Return the [x, y] coordinate for the center point of the cell that contains the specified text.  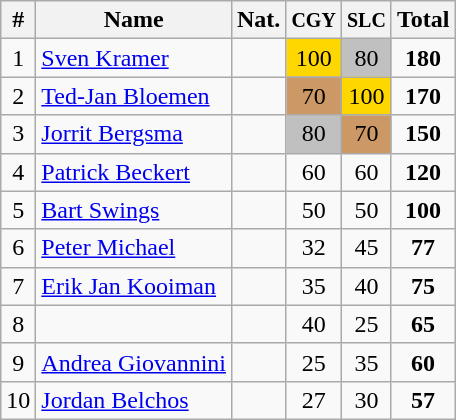
Jorrit Bergsma [134, 134]
Nat. [258, 20]
180 [423, 58]
10 [18, 400]
Andrea Giovannini [134, 362]
57 [423, 400]
4 [18, 172]
5 [18, 210]
Patrick Beckert [134, 172]
65 [423, 324]
# [18, 20]
77 [423, 248]
SLC [366, 20]
Peter Michael [134, 248]
3 [18, 134]
CGY [314, 20]
75 [423, 286]
150 [423, 134]
1 [18, 58]
32 [314, 248]
Ted-Jan Bloemen [134, 96]
Name [134, 20]
9 [18, 362]
2 [18, 96]
Sven Kramer [134, 58]
120 [423, 172]
Erik Jan Kooiman [134, 286]
7 [18, 286]
45 [366, 248]
27 [314, 400]
170 [423, 96]
8 [18, 324]
30 [366, 400]
Total [423, 20]
Jordan Belchos [134, 400]
Bart Swings [134, 210]
6 [18, 248]
